Provide the (x, y) coordinate of the cell's center where the given text is located.  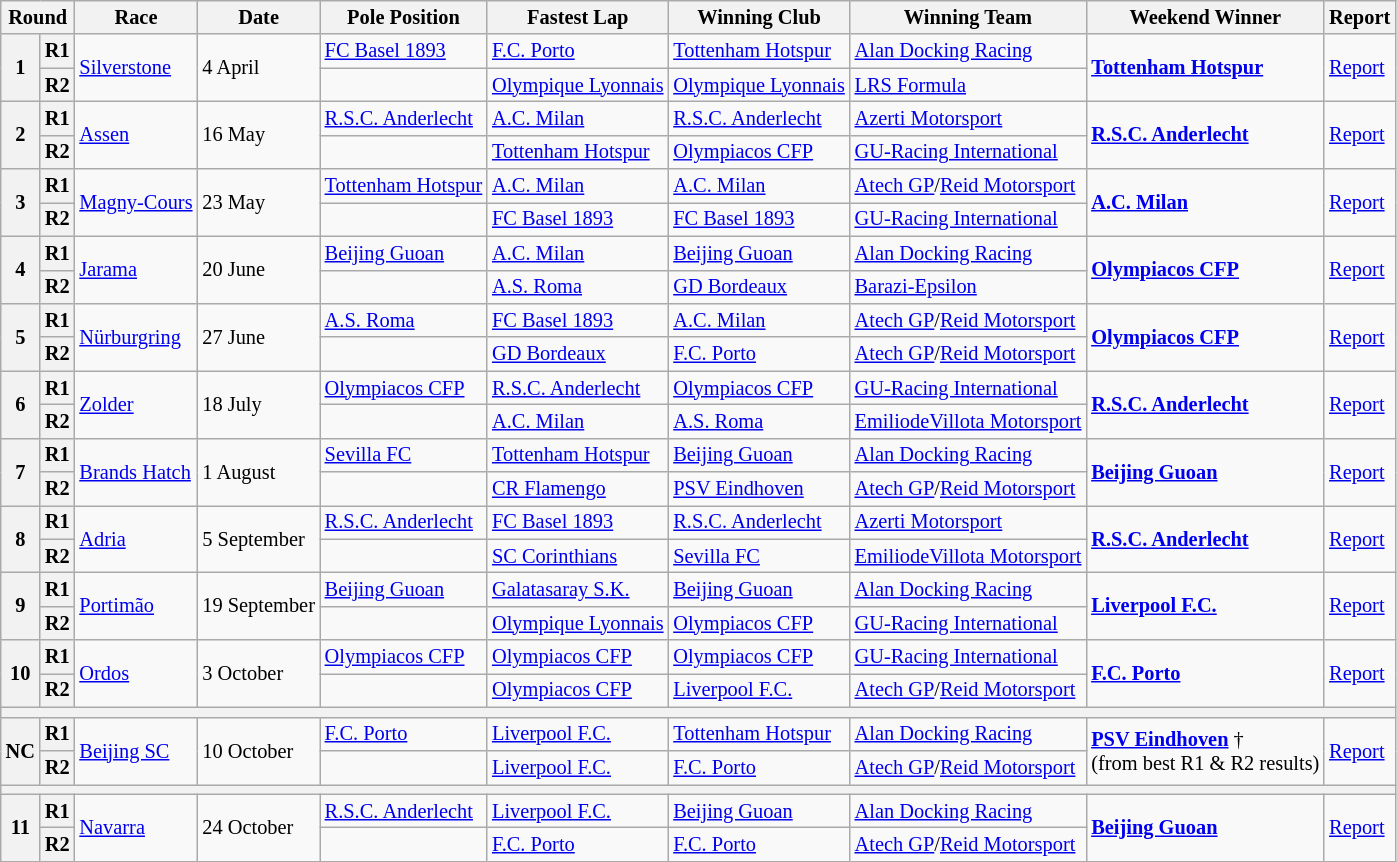
3 October (258, 674)
Assen (136, 134)
24 October (258, 828)
Pole Position (404, 17)
6 (20, 404)
4 (20, 270)
4 April (258, 68)
Winning Club (758, 17)
Silverstone (136, 68)
18 July (258, 404)
27 June (258, 336)
NC (20, 750)
Adria (136, 538)
Ordos (136, 674)
SC Corinthians (578, 556)
Jarama (136, 270)
10 October (258, 750)
Galatasaray S.K. (578, 589)
Portimão (136, 606)
Brands Hatch (136, 472)
Nürburgring (136, 336)
3 (20, 202)
8 (20, 538)
11 (20, 828)
CR Flamengo (578, 489)
Winning Team (968, 17)
5 (20, 336)
Beijing SC (136, 750)
16 May (258, 134)
23 May (258, 202)
1 August (258, 472)
Round (38, 17)
Zolder (136, 404)
1 (20, 68)
LRS Formula (968, 85)
Date (258, 17)
19 September (258, 606)
5 September (258, 538)
PSV Eindhoven (758, 489)
Barazi-Epsilon (968, 287)
Weekend Winner (1205, 17)
Navarra (136, 828)
PSV Eindhoven †(from best R1 & R2 results) (1205, 750)
9 (20, 606)
2 (20, 134)
7 (20, 472)
Magny-Cours (136, 202)
Race (136, 17)
Fastest Lap (578, 17)
20 June (258, 270)
10 (20, 674)
